Find where the given text appears and provide that cell's center as (X, Y) coordinate. 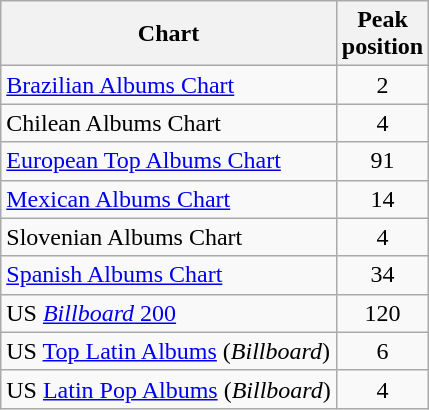
2 (382, 85)
US Billboard 200 (169, 313)
91 (382, 161)
Peakposition (382, 34)
US Latin Pop Albums (Billboard) (169, 389)
14 (382, 199)
Brazilian Albums Chart (169, 85)
Chilean Albums Chart (169, 123)
Spanish Albums Chart (169, 275)
120 (382, 313)
US Top Latin Albums (Billboard) (169, 351)
Mexican Albums Chart (169, 199)
6 (382, 351)
Slovenian Albums Chart (169, 237)
34 (382, 275)
Chart (169, 34)
European Top Albums Chart (169, 161)
